Extract the [X, Y] coordinate from the center of the cell holding the provided text.  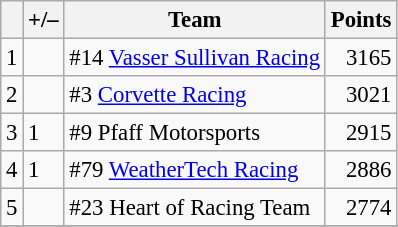
3 [12, 133]
Team [194, 20]
#3 Corvette Racing [194, 95]
#14 Vasser Sullivan Racing [194, 58]
2915 [360, 133]
4 [12, 170]
2 [12, 95]
2774 [360, 208]
Points [360, 20]
3021 [360, 95]
3165 [360, 58]
+/– [44, 20]
5 [12, 208]
#23 Heart of Racing Team [194, 208]
#9 Pfaff Motorsports [194, 133]
#79 WeatherTech Racing [194, 170]
2886 [360, 170]
